Return the (x, y) coordinate for the center point of the cell that contains the specified text.  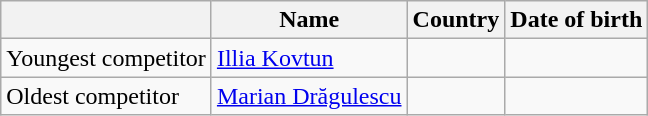
Date of birth (576, 20)
Marian Drăgulescu (309, 96)
Country (456, 20)
Illia Kovtun (309, 58)
Name (309, 20)
Youngest competitor (106, 58)
Oldest competitor (106, 96)
